Provide the (x, y) coordinate of the cell's center where the given text is located.  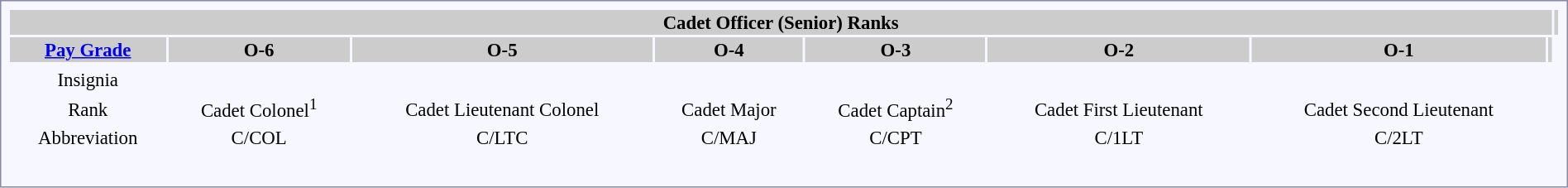
Pay Grade (88, 50)
Insignia (88, 80)
C/COL (258, 138)
O-4 (729, 50)
Cadet Captain2 (895, 109)
Cadet Officer (Senior) Ranks (781, 22)
C/LTC (503, 138)
O-3 (895, 50)
C/1LT (1119, 138)
Cadet Major (729, 109)
O-2 (1119, 50)
Rank (88, 109)
O-6 (258, 50)
Cadet Lieutenant Colonel (503, 109)
C/MAJ (729, 138)
Cadet First Lieutenant (1119, 109)
Cadet Second Lieutenant (1399, 109)
O-1 (1399, 50)
O-5 (503, 50)
Cadet Colonel1 (258, 109)
C/2LT (1399, 138)
C/CPT (895, 138)
Abbreviation (88, 138)
